Locate the cell with the specified text and output its (x, y) center coordinate. 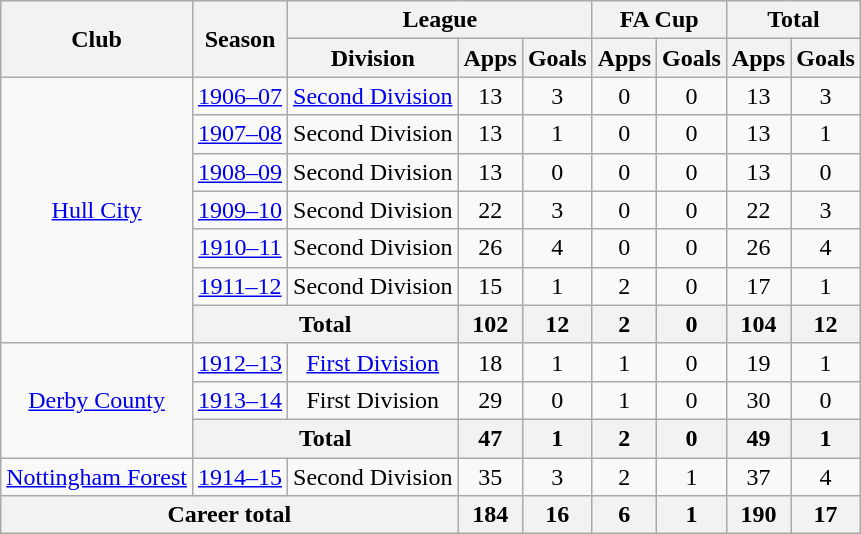
49 (758, 438)
47 (490, 438)
Derby County (97, 400)
16 (557, 515)
19 (758, 362)
Nottingham Forest (97, 477)
1908–09 (240, 172)
Hull City (97, 210)
15 (490, 286)
1912–13 (240, 362)
18 (490, 362)
1914–15 (240, 477)
Season (240, 39)
Club (97, 39)
League (440, 20)
104 (758, 324)
Career total (230, 515)
1910–11 (240, 248)
29 (490, 400)
1909–10 (240, 210)
37 (758, 477)
184 (490, 515)
1911–12 (240, 286)
190 (758, 515)
1907–08 (240, 134)
Division (373, 58)
102 (490, 324)
1906–07 (240, 96)
1913–14 (240, 400)
FA Cup (659, 20)
6 (624, 515)
30 (758, 400)
35 (490, 477)
